Extract the (x, y) coordinate from the center of the cell holding the provided text.  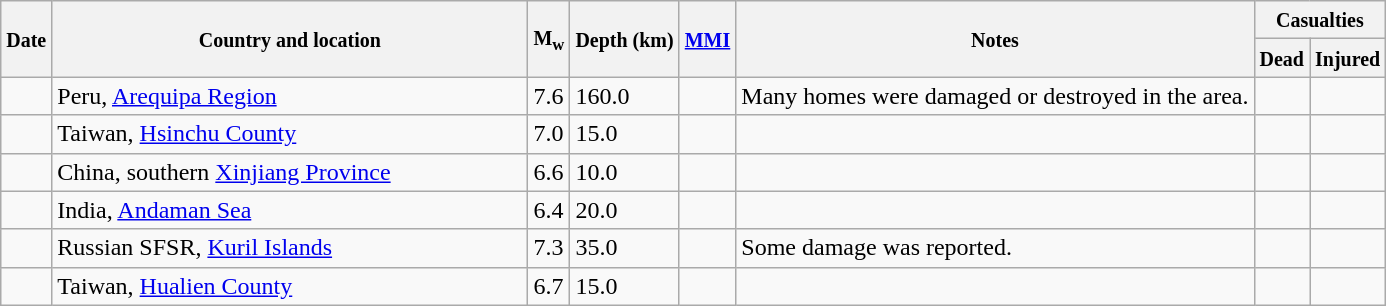
Date (26, 39)
Many homes were damaged or destroyed in the area. (995, 96)
Casualties (1320, 20)
Injured (1348, 58)
7.0 (549, 134)
Taiwan, Hualien County (290, 286)
160.0 (624, 96)
Peru, Arequipa Region (290, 96)
6.7 (549, 286)
Taiwan, Hsinchu County (290, 134)
20.0 (624, 210)
6.4 (549, 210)
MMI (708, 39)
6.6 (549, 172)
Russian SFSR, Kuril Islands (290, 248)
Some damage was reported. (995, 248)
China, southern Xinjiang Province (290, 172)
35.0 (624, 248)
Country and location (290, 39)
10.0 (624, 172)
Mw (549, 39)
7.3 (549, 248)
India, Andaman Sea (290, 210)
Dead (1282, 58)
Depth (km) (624, 39)
7.6 (549, 96)
Notes (995, 39)
